Scan for the cell matching the given text and deliver its (X, Y) coordinate at center. 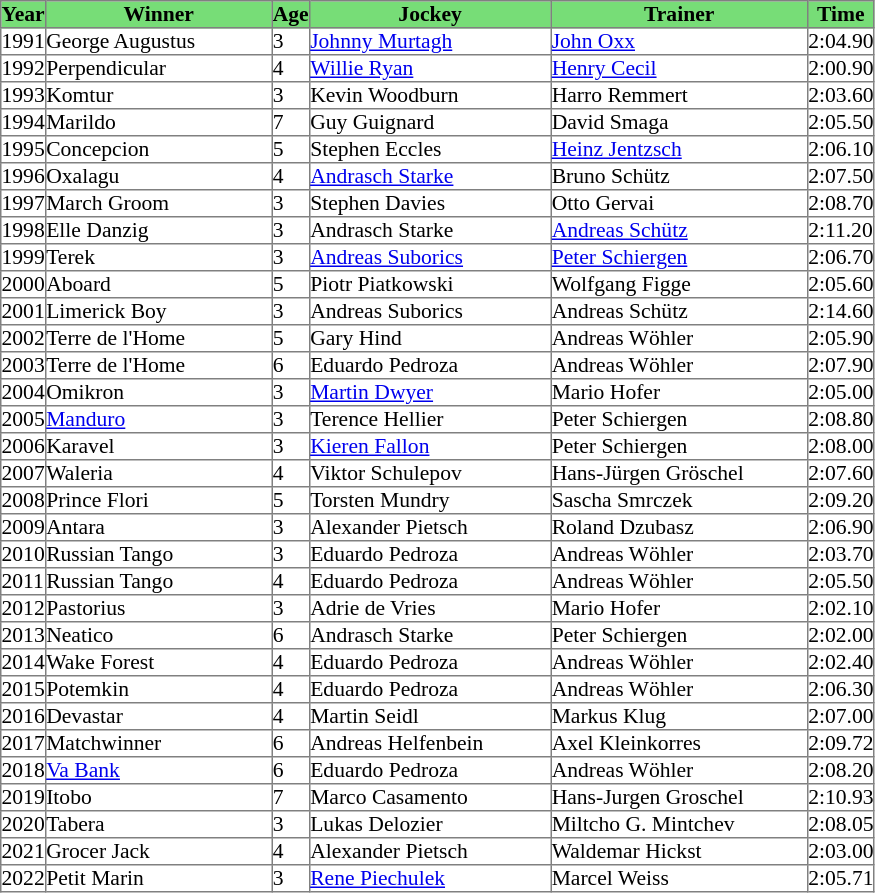
2:08.70 (840, 204)
Petit Marin (158, 878)
2016 (24, 716)
2:00.90 (840, 68)
2014 (24, 662)
2:05.60 (840, 284)
Winner (158, 14)
Limerick Boy (158, 312)
2:06.30 (840, 690)
2:14.60 (840, 312)
2000 (24, 284)
2:08.20 (840, 770)
Rene Piechulek (430, 878)
Elle Danzig (158, 230)
Otto Gervai (679, 204)
Hans-Jürgen Gröschel (679, 474)
2:04.90 (840, 42)
2006 (24, 446)
Torsten Mundry (430, 500)
1992 (24, 68)
2:03.70 (840, 554)
2004 (24, 392)
2:02.40 (840, 662)
2:09.72 (840, 744)
Henry Cecil (679, 68)
2007 (24, 474)
Trainer (679, 14)
Stephen Eccles (430, 150)
2:08.05 (840, 824)
2017 (24, 744)
Wake Forest (158, 662)
Martin Seidl (430, 716)
1999 (24, 258)
2019 (24, 798)
Tabera (158, 824)
Heinz Jentzsch (679, 150)
Antara (158, 528)
2:07.00 (840, 716)
Marildo (158, 122)
Markus Klug (679, 716)
2:06.90 (840, 528)
2011 (24, 582)
2:08.80 (840, 420)
Roland Dzubasz (679, 528)
Andreas Helfenbein (430, 744)
2:05.90 (840, 338)
Miltcho G. Mintchev (679, 824)
Harro Remmert (679, 96)
2:03.60 (840, 96)
Wolfgang Figge (679, 284)
Axel Kleinkorres (679, 744)
1997 (24, 204)
Hans-Jurgen Groschel (679, 798)
Prince Flori (158, 500)
Devastar (158, 716)
Viktor Schulepov (430, 474)
Aboard (158, 284)
2018 (24, 770)
Pastorius (158, 608)
2021 (24, 852)
Johnny Murtagh (430, 42)
2002 (24, 338)
Karavel (158, 446)
Grocer Jack (158, 852)
Martin Dwyer (430, 392)
2:05.71 (840, 878)
2:10.93 (840, 798)
George Augustus (158, 42)
2020 (24, 824)
David Smaga (679, 122)
1998 (24, 230)
Komtur (158, 96)
Gary Hind (430, 338)
Guy Guignard (430, 122)
2001 (24, 312)
Kevin Woodburn (430, 96)
2009 (24, 528)
Adrie de Vries (430, 608)
Matchwinner (158, 744)
Piotr Piatkowski (430, 284)
Year (24, 14)
2022 (24, 878)
2:09.20 (840, 500)
2010 (24, 554)
Perpendicular (158, 68)
John Oxx (679, 42)
2:03.00 (840, 852)
Time (840, 14)
Waleria (158, 474)
1994 (24, 122)
Lukas Delozier (430, 824)
2008 (24, 500)
Bruno Schütz (679, 176)
Marco Casamento (430, 798)
Va Bank (158, 770)
Marcel Weiss (679, 878)
2:07.50 (840, 176)
Sascha Smrczek (679, 500)
2005 (24, 420)
1996 (24, 176)
Manduro (158, 420)
2003 (24, 366)
2015 (24, 690)
2013 (24, 636)
Oxalagu (158, 176)
1995 (24, 150)
2:06.10 (840, 150)
March Groom (158, 204)
Willie Ryan (430, 68)
Concepcion (158, 150)
2:05.00 (840, 392)
2:08.00 (840, 446)
2:02.00 (840, 636)
Kieren Fallon (430, 446)
Age (290, 14)
Potemkin (158, 690)
2:07.60 (840, 474)
Neatico (158, 636)
1993 (24, 96)
Itobo (158, 798)
2012 (24, 608)
2:11.20 (840, 230)
Waldemar Hickst (679, 852)
Omikron (158, 392)
Terence Hellier (430, 420)
2:02.10 (840, 608)
Stephen Davies (430, 204)
Terek (158, 258)
1991 (24, 42)
2:06.70 (840, 258)
Jockey (430, 14)
2:07.90 (840, 366)
